Capture the cell that displays the provided text and extract its [X, Y] central coordinate. 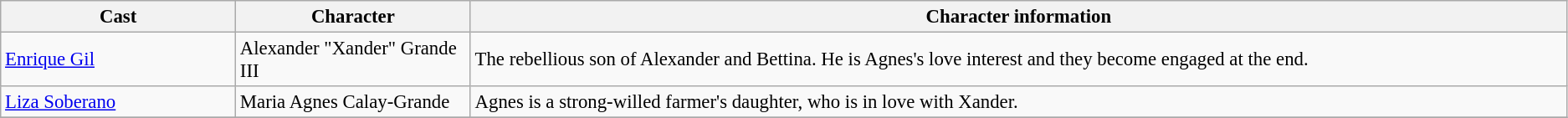
Liza Soberano [119, 102]
Maria Agnes Calay-Grande [353, 102]
Agnes is a strong-willed farmer's daughter, who is in love with Xander. [1018, 102]
Enrique Gil [119, 60]
Alexander "Xander" Grande III [353, 60]
Character information [1018, 17]
The rebellious son of Alexander and Bettina. He is Agnes's love interest and they become engaged at the end. [1018, 60]
Character [353, 17]
Cast [119, 17]
